Identify which cell holds the provided text, then report its [X, Y] central coordinate. 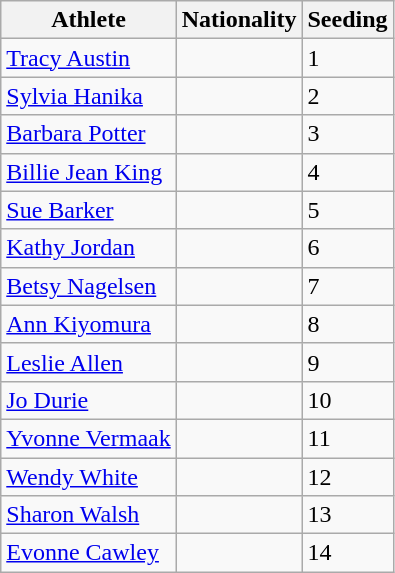
Kathy Jordan [89, 248]
Seeding [348, 20]
13 [348, 515]
2 [348, 96]
Leslie Allen [89, 362]
Wendy White [89, 477]
9 [348, 362]
Jo Durie [89, 400]
3 [348, 134]
Tracy Austin [89, 58]
12 [348, 477]
Betsy Nagelsen [89, 286]
7 [348, 286]
Barbara Potter [89, 134]
4 [348, 172]
Billie Jean King [89, 172]
11 [348, 438]
1 [348, 58]
6 [348, 248]
Ann Kiyomura [89, 324]
10 [348, 400]
5 [348, 210]
Sue Barker [89, 210]
14 [348, 553]
Evonne Cawley [89, 553]
Sharon Walsh [89, 515]
Yvonne Vermaak [89, 438]
8 [348, 324]
Sylvia Hanika [89, 96]
Athlete [89, 20]
Nationality [239, 20]
